Locate the cell with the specified text and output its (X, Y) center coordinate. 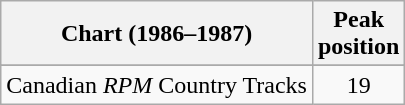
Chart (1986–1987) (157, 34)
Canadian RPM Country Tracks (157, 85)
19 (358, 85)
Peakposition (358, 34)
